Identify which cell holds the provided text, then report its [x, y] central coordinate. 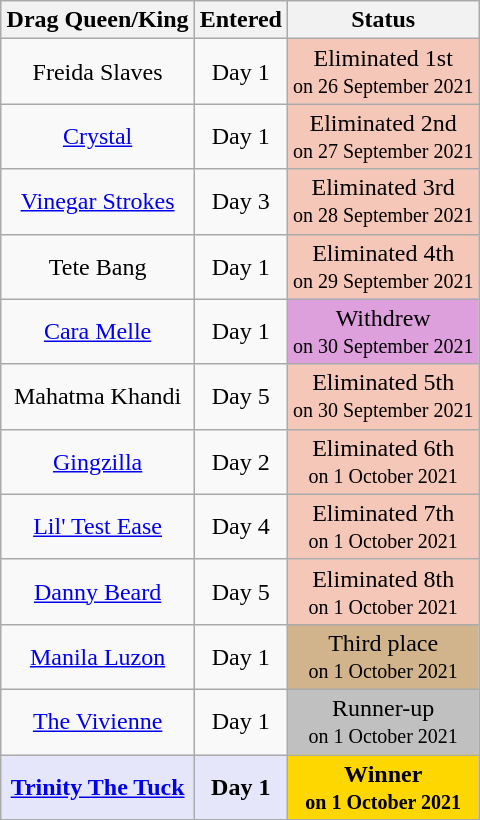
Crystal [98, 136]
Lil' Test Ease [98, 526]
Freida Slaves [98, 72]
Manila Luzon [98, 656]
Day 2 [240, 462]
Gingzilla [98, 462]
The Vivienne [98, 722]
Eliminated 7thon 1 October 2021 [383, 526]
Day 3 [240, 202]
Trinity The Tuck [98, 786]
Danny Beard [98, 592]
Eliminated 1ston 26 September 2021 [383, 72]
Eliminated 8thon 1 October 2021 [383, 592]
Withdrewon 30 September 2021 [383, 332]
Runner-upon 1 October 2021 [383, 722]
Cara Melle [98, 332]
Eliminated 2ndon 27 September 2021 [383, 136]
Eliminated 4thon 29 September 2021 [383, 266]
Eliminated 3rdon 28 September 2021 [383, 202]
Eliminated 5thon 30 September 2021 [383, 396]
Eliminated 6thon 1 October 2021 [383, 462]
Mahatma Khandi [98, 396]
Drag Queen/King [98, 20]
Vinegar Strokes [98, 202]
Status [383, 20]
Day 4 [240, 526]
Entered [240, 20]
Third placeon 1 October 2021 [383, 656]
Tete Bang [98, 266]
Winneron 1 October 2021 [383, 786]
